Return (X, Y) of the center of cell containing provided text 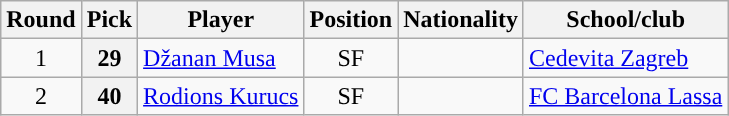
Position (351, 20)
Pick (109, 20)
Player (221, 20)
Cedevita Zagreb (625, 58)
29 (109, 58)
Rodions Kurucs (221, 96)
FC Barcelona Lassa (625, 96)
Round (41, 20)
40 (109, 96)
School/club (625, 20)
1 (41, 58)
2 (41, 96)
Nationality (461, 20)
Džanan Musa (221, 58)
